Detect which cell encompasses the target text, then output its [x, y] center coordinate. 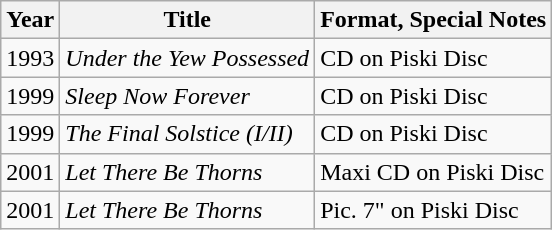
Year [30, 20]
Pic. 7" on Piski Disc [434, 210]
Format, Special Notes [434, 20]
The Final Solstice (I/II) [188, 134]
Under the Yew Possessed [188, 58]
Title [188, 20]
Maxi CD on Piski Disc [434, 172]
1993 [30, 58]
Sleep Now Forever [188, 96]
